Return (x, y) of the center of cell containing provided text 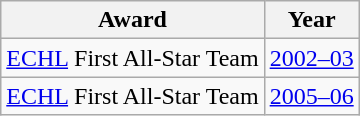
Year (312, 20)
Award (132, 20)
2005–06 (312, 96)
2002–03 (312, 58)
